Return the (x, y) coordinate for the center point of the cell that contains the specified text.  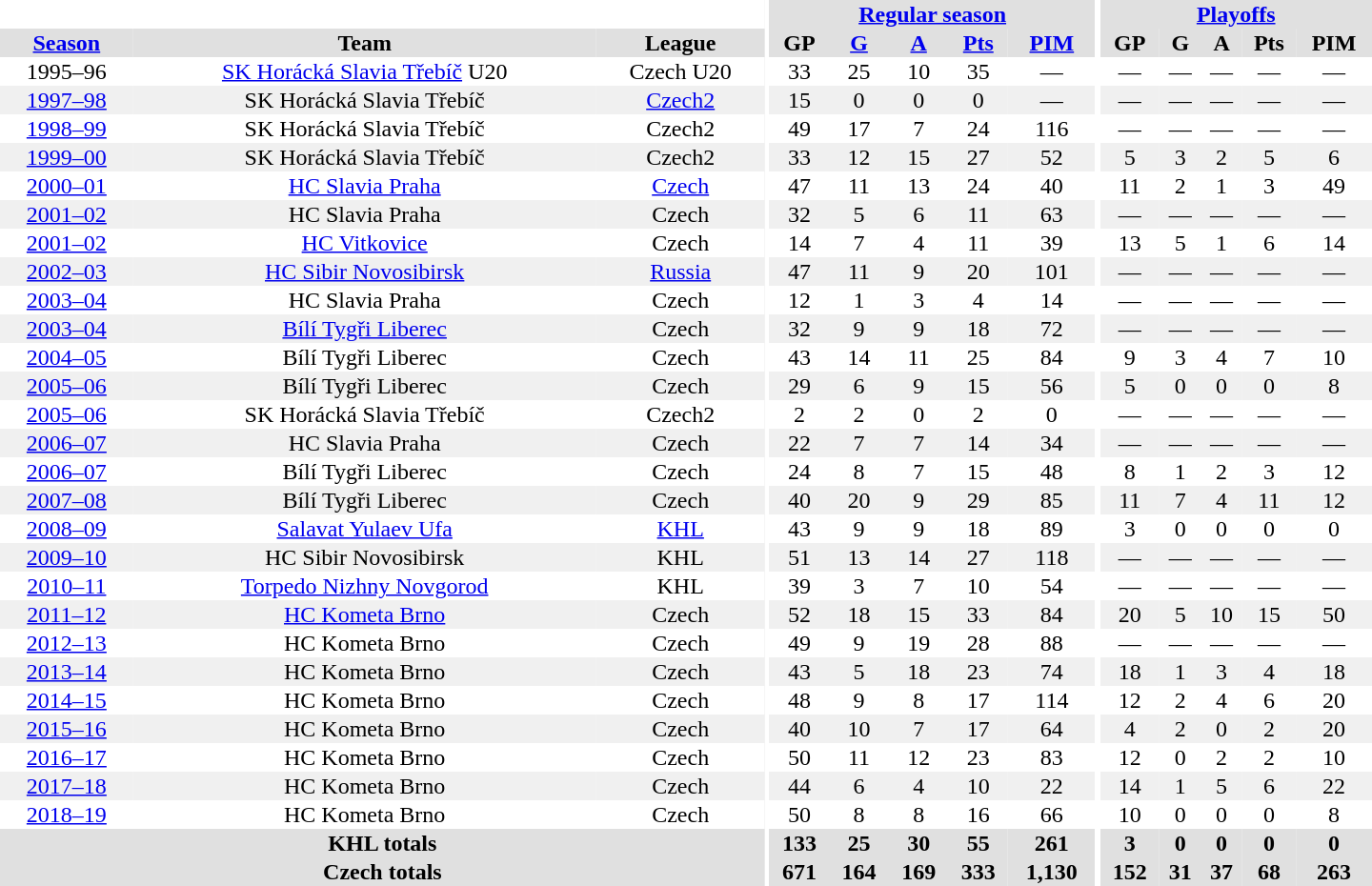
66 (1052, 815)
Salavat Yulaev Ufa (365, 529)
35 (978, 71)
2018–19 (67, 815)
2004–05 (67, 357)
44 (800, 786)
Regular season (933, 14)
88 (1052, 643)
164 (859, 872)
2011–12 (67, 614)
KHL totals (383, 843)
League (680, 43)
169 (918, 872)
116 (1052, 129)
37 (1221, 872)
54 (1052, 586)
2010–11 (67, 586)
2012–13 (67, 643)
1995–96 (67, 71)
85 (1052, 500)
261 (1052, 843)
Playoffs (1236, 14)
16 (978, 815)
1,130 (1052, 872)
2017–18 (67, 786)
19 (918, 643)
152 (1130, 872)
64 (1052, 729)
333 (978, 872)
2009–10 (67, 557)
1997–98 (67, 100)
671 (800, 872)
114 (1052, 700)
30 (918, 843)
34 (1052, 443)
Czech U20 (680, 71)
56 (1052, 386)
2008–09 (67, 529)
Team (365, 43)
2000–01 (67, 186)
SK Horácká Slavia Třebíč U20 (365, 71)
31 (1180, 872)
Czech totals (383, 872)
72 (1052, 329)
51 (800, 557)
55 (978, 843)
2002–03 (67, 272)
133 (800, 843)
2013–14 (67, 672)
89 (1052, 529)
118 (1052, 557)
2007–08 (67, 500)
2014–15 (67, 700)
HC Vitkovice (365, 243)
101 (1052, 272)
63 (1052, 214)
28 (978, 643)
2015–16 (67, 729)
1998–99 (67, 129)
Torpedo Nizhny Novgorod (365, 586)
68 (1269, 872)
83 (1052, 757)
263 (1334, 872)
Russia (680, 272)
Season (67, 43)
74 (1052, 672)
1999–00 (67, 157)
2016–17 (67, 757)
